Extract the [x, y] coordinate from the center of the cell holding the provided text.  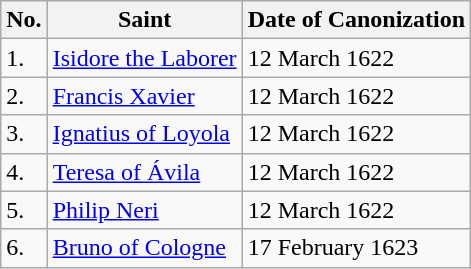
2. [24, 96]
No. [24, 20]
17 February 1623 [356, 248]
Isidore the Laborer [144, 58]
Philip Neri [144, 210]
3. [24, 134]
Teresa of Ávila [144, 172]
Francis Xavier [144, 96]
Date of Canonization [356, 20]
5. [24, 210]
4. [24, 172]
6. [24, 248]
Saint [144, 20]
Bruno of Cologne [144, 248]
1. [24, 58]
Ignatius of Loyola [144, 134]
